Return the (x, y) coordinate for the center point of the cell that contains the specified text.  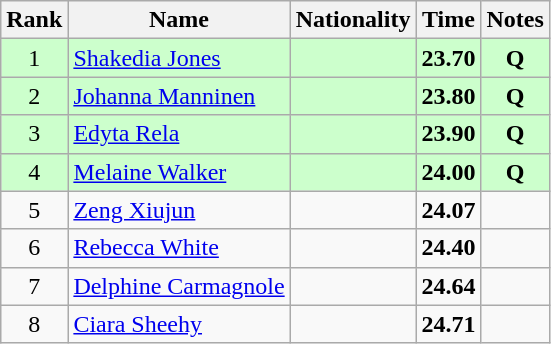
1 (34, 58)
Shakedia Jones (179, 58)
Rebecca White (179, 248)
Johanna Manninen (179, 96)
Zeng Xiujun (179, 210)
6 (34, 248)
Melaine Walker (179, 172)
4 (34, 172)
Rank (34, 20)
5 (34, 210)
24.64 (448, 286)
24.40 (448, 248)
3 (34, 134)
2 (34, 96)
Edyta Rela (179, 134)
Delphine Carmagnole (179, 286)
8 (34, 324)
23.70 (448, 58)
24.00 (448, 172)
24.07 (448, 210)
23.80 (448, 96)
23.90 (448, 134)
Time (448, 20)
Ciara Sheehy (179, 324)
24.71 (448, 324)
7 (34, 286)
Name (179, 20)
Nationality (353, 20)
Notes (515, 20)
